Return (x, y) of the center of cell containing provided text 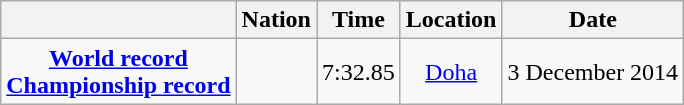
3 December 2014 (593, 72)
Time (358, 20)
Location (451, 20)
Doha (451, 72)
Date (593, 20)
World recordChampionship record (118, 72)
Nation (276, 20)
7:32.85 (358, 72)
